Determine the (X, Y) coordinate at the center of the cell enclosing the given text.  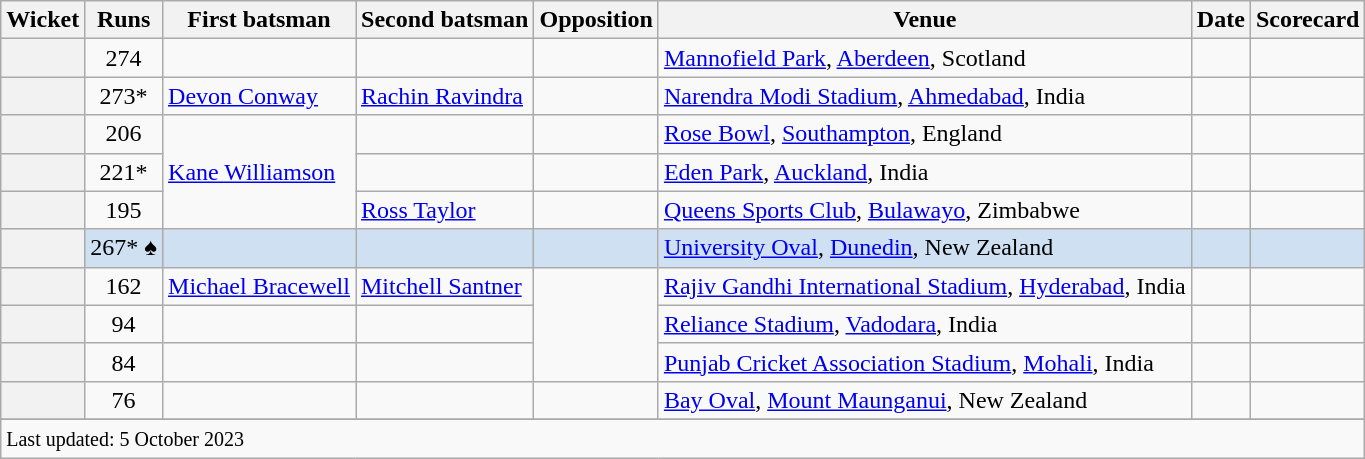
Kane Williamson (260, 172)
Narendra Modi Stadium, Ahmedabad, India (924, 96)
University Oval, Dunedin, New Zealand (924, 248)
195 (124, 210)
Scorecard (1308, 20)
206 (124, 134)
Devon Conway (260, 96)
Eden Park, Auckland, India (924, 172)
Ross Taylor (445, 210)
Mitchell Santner (445, 286)
267* ♠ (124, 248)
Reliance Stadium, Vadodara, India (924, 324)
Opposition (596, 20)
Wicket (43, 20)
Rachin Ravindra (445, 96)
Rajiv Gandhi International Stadium, Hyderabad, India (924, 286)
274 (124, 58)
Second batsman (445, 20)
273* (124, 96)
Michael Bracewell (260, 286)
First batsman (260, 20)
76 (124, 400)
Rose Bowl, Southampton, England (924, 134)
Queens Sports Club, Bulawayo, Zimbabwe (924, 210)
Bay Oval, Mount Maunganui, New Zealand (924, 400)
221* (124, 172)
Mannofield Park, Aberdeen, Scotland (924, 58)
Punjab Cricket Association Stadium, Mohali, India (924, 362)
84 (124, 362)
Last updated: 5 October 2023 (683, 438)
94 (124, 324)
Runs (124, 20)
Venue (924, 20)
Date (1220, 20)
162 (124, 286)
